Scan for the cell matching the given text and deliver its (X, Y) coordinate at center. 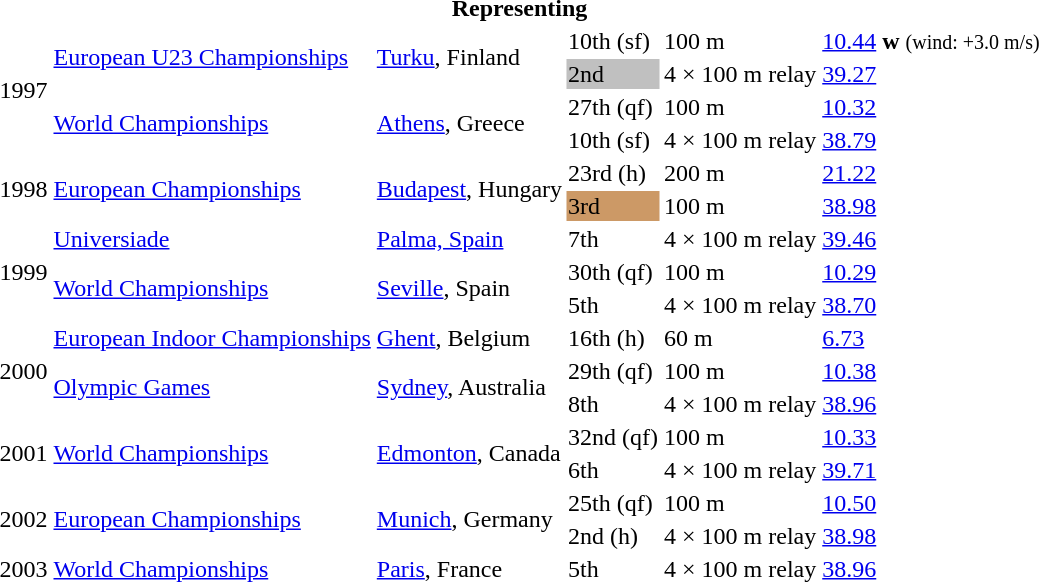
Universiade (212, 239)
Munich, Germany (469, 520)
Budapest, Hungary (469, 190)
European U23 Championships (212, 58)
Ghent, Belgium (469, 338)
7th (614, 239)
2nd (h) (614, 536)
5th (614, 305)
6th (614, 470)
European Indoor Championships (212, 338)
30th (qf) (614, 272)
23rd (h) (614, 173)
Olympic Games (212, 388)
32nd (qf) (614, 437)
Turku, Finland (469, 58)
60 m (740, 338)
25th (qf) (614, 503)
Edmonton, Canada (469, 454)
2nd (614, 74)
200 m (740, 173)
27th (qf) (614, 107)
16th (h) (614, 338)
Sydney, Australia (469, 388)
Seville, Spain (469, 288)
Athens, Greece (469, 124)
Palma, Spain (469, 239)
8th (614, 404)
3rd (614, 206)
29th (qf) (614, 371)
